Detect which cell encompasses the target text, then output its [X, Y] center coordinate. 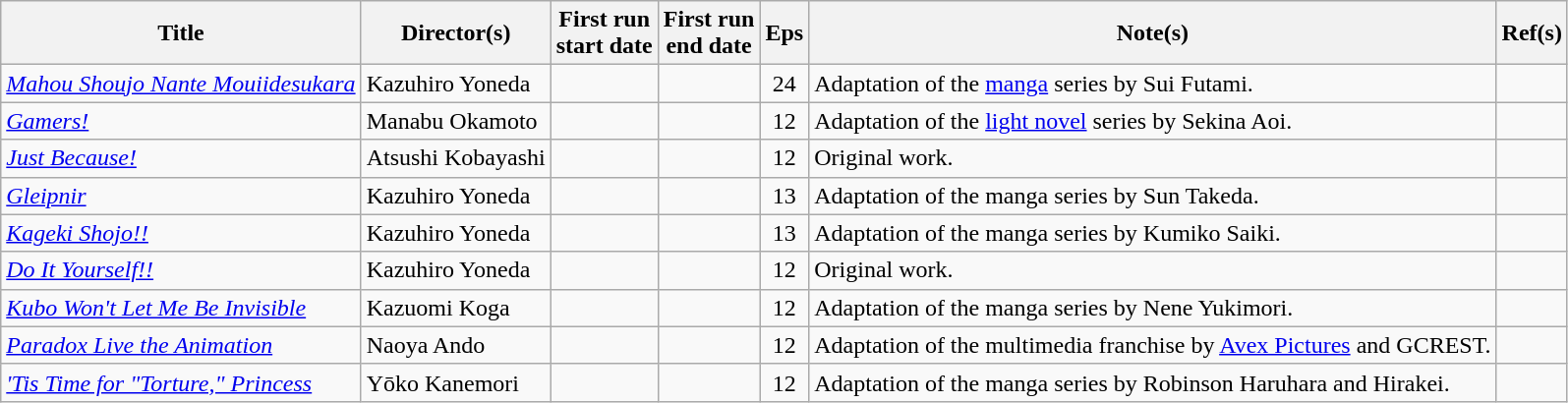
Gamers! [181, 121]
First runstart date [604, 33]
Note(s) [1152, 33]
Eps [784, 33]
Adaptation of the manga series by Nene Yukimori. [1152, 308]
Adaptation of the manga series by Sun Takeda. [1152, 196]
Mahou Shoujo Nante Mouiidesukara [181, 84]
First runend date [709, 33]
Atsushi Kobayashi [456, 158]
Adaptation of the multimedia franchise by Avex Pictures and GCREST. [1152, 345]
Adaptation of the manga series by Kumiko Saiki. [1152, 233]
Manabu Okamoto [456, 121]
Gleipnir [181, 196]
Naoya Ando [456, 345]
Paradox Live the Animation [181, 345]
24 [784, 84]
Kazuomi Koga [456, 308]
Do It Yourself!! [181, 270]
Director(s) [456, 33]
Title [181, 33]
Just Because! [181, 158]
Ref(s) [1532, 33]
'Tis Time for "Torture," Princess [181, 382]
Yōko Kanemori [456, 382]
Adaptation of the manga series by Robinson Haruhara and Hirakei. [1152, 382]
Adaptation of the manga series by Sui Futami. [1152, 84]
Kubo Won't Let Me Be Invisible [181, 308]
Adaptation of the light novel series by Sekina Aoi. [1152, 121]
Kageki Shojo!! [181, 233]
